Return (X, Y) of the center of cell containing provided text 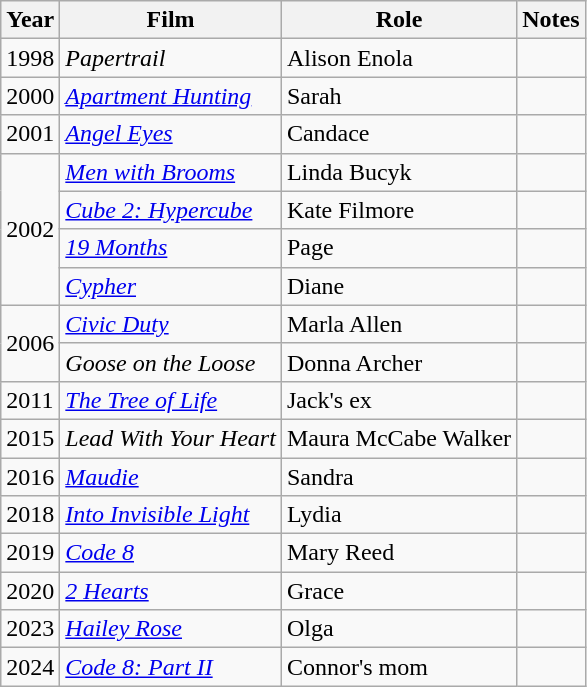
Linda Bucyk (398, 172)
Code 8 (171, 553)
Code 8: Part II (171, 667)
Candace (398, 134)
Grace (398, 591)
Diane (398, 286)
Sarah (398, 96)
2006 (30, 343)
2000 (30, 96)
2011 (30, 400)
Lydia (398, 515)
1998 (30, 58)
2019 (30, 553)
The Tree of Life (171, 400)
Papertrail (171, 58)
Film (171, 20)
Maura McCabe Walker (398, 438)
Civic Duty (171, 324)
2016 (30, 477)
Connor's mom (398, 667)
Goose on the Loose (171, 362)
Page (398, 248)
Mary Reed (398, 553)
2023 (30, 629)
Cube 2: Hypercube (171, 210)
2002 (30, 229)
Angel Eyes (171, 134)
Apartment Hunting (171, 96)
2018 (30, 515)
Olga (398, 629)
Hailey Rose (171, 629)
2015 (30, 438)
Cypher (171, 286)
Kate Filmore (398, 210)
Jack's ex (398, 400)
Maudie (171, 477)
2024 (30, 667)
19 Months (171, 248)
Role (398, 20)
Into Invisible Light (171, 515)
Sandra (398, 477)
Notes (551, 20)
Men with Brooms (171, 172)
2 Hearts (171, 591)
Donna Archer (398, 362)
Year (30, 20)
2001 (30, 134)
2020 (30, 591)
Alison Enola (398, 58)
Marla Allen (398, 324)
Lead With Your Heart (171, 438)
